From the cell containing the given text, extract its center point as [X, Y] coordinate. 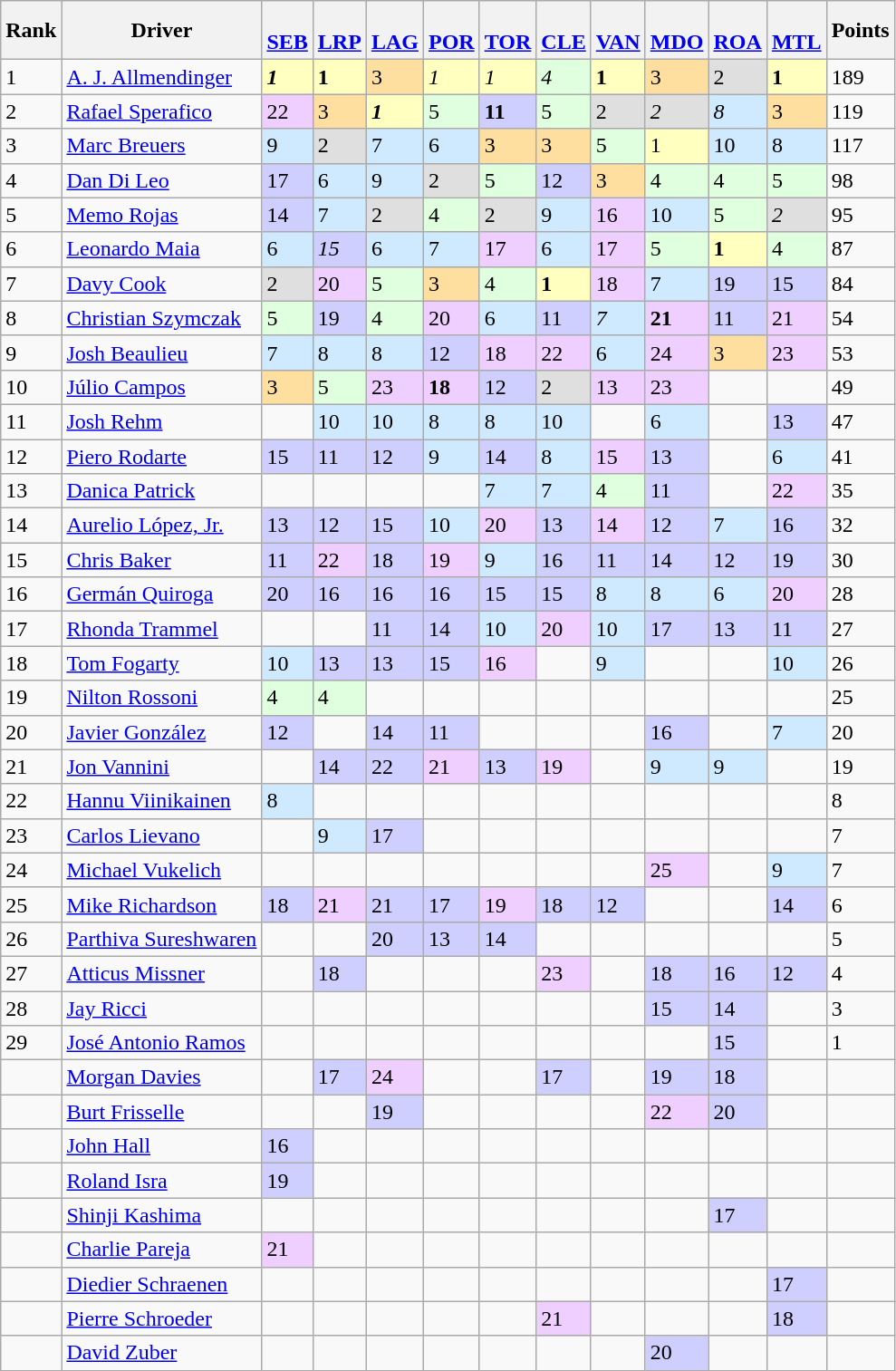
Parthiva Sureshwaren [161, 939]
Points [861, 31]
Atticus Missner [161, 973]
Tom Fogarty [161, 663]
LAG [395, 31]
Rafael Sperafico [161, 111]
Rhonda Trammel [161, 629]
ROA [737, 31]
53 [861, 352]
MTL [796, 31]
98 [861, 180]
119 [861, 111]
José Antonio Ramos [161, 1043]
47 [861, 421]
LRP [339, 31]
Jon Vannini [161, 767]
95 [861, 215]
Diedier Schraenen [161, 1284]
Dan Di Leo [161, 180]
POR [451, 31]
117 [861, 146]
Júlio Campos [161, 387]
Germán Quiroga [161, 594]
Pierre Schroeder [161, 1318]
Roland Isra [161, 1181]
Charlie Pareja [161, 1250]
Burt Frisselle [161, 1112]
Josh Rehm [161, 421]
87 [861, 249]
Mike Richardson [161, 904]
Morgan Davies [161, 1077]
Jay Ricci [161, 1009]
Nilton Rossoni [161, 698]
Hannu Viinikainen [161, 801]
TOR [507, 31]
Carlos Lievano [161, 835]
54 [861, 318]
Marc Breuers [161, 146]
30 [861, 560]
CLE [564, 31]
Rank [31, 31]
John Hall [161, 1146]
32 [861, 526]
35 [861, 491]
David Zuber [161, 1353]
Leonardo Maia [161, 249]
49 [861, 387]
Chris Baker [161, 560]
189 [861, 77]
Shinji Kashima [161, 1215]
Christian Szymczak [161, 318]
Davy Cook [161, 284]
VAN [618, 31]
Aurelio López, Jr. [161, 526]
Michael Vukelich [161, 870]
Danica Patrick [161, 491]
41 [861, 456]
SEB [287, 31]
A. J. Allmendinger [161, 77]
Memo Rojas [161, 215]
Piero Rodarte [161, 456]
Driver [161, 31]
Josh Beaulieu [161, 352]
Javier González [161, 732]
29 [31, 1043]
MDO [677, 31]
84 [861, 284]
